Output the [x, y] coordinate of the center of the cell containing the given text.  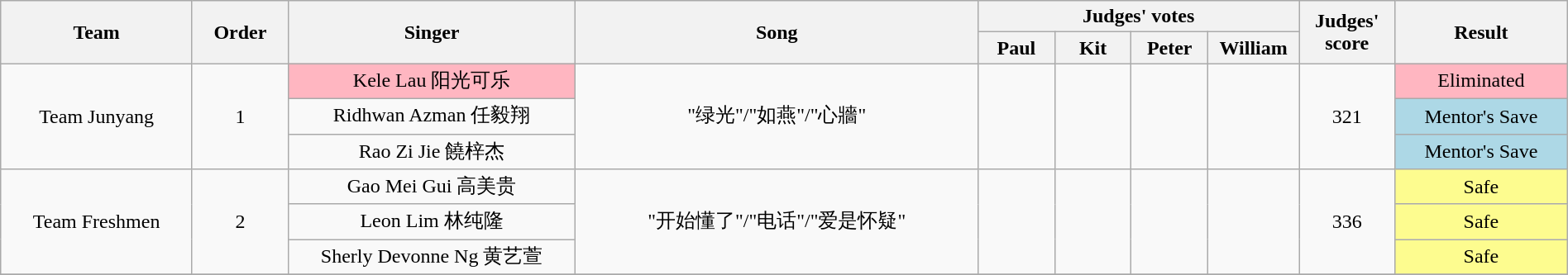
William [1254, 48]
Judges' votes [1139, 17]
Ridhwan Azman 任毅翔 [432, 116]
Sherly Devonne Ng 黄艺萱 [432, 258]
Song [777, 32]
Eliminated [1482, 81]
Gao Mei Gui 高美贵 [432, 187]
1 [240, 116]
321 [1347, 116]
Order [240, 32]
Paul [1017, 48]
Kit [1093, 48]
2 [240, 222]
Kele Lau 阳光可乐 [432, 81]
Team Freshmen [97, 222]
Result [1482, 32]
Leon Lim 林纯隆 [432, 221]
Singer [432, 32]
Team [97, 32]
"绿光"/"如燕"/"心牆" [777, 116]
"开始懂了"/"电话"/"爱是怀疑" [777, 222]
Peter [1169, 48]
Rao Zi Jie 饒梓杰 [432, 152]
336 [1347, 222]
Team Junyang [97, 116]
Judges' score [1347, 32]
